Capture the cell that displays the provided text and extract its [x, y] central coordinate. 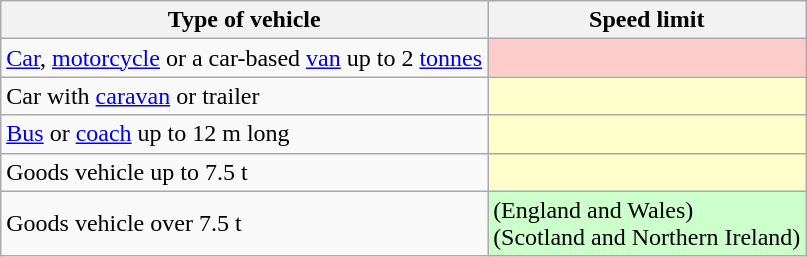
(England and Wales) (Scotland and Northern Ireland) [647, 224]
Type of vehicle [244, 20]
Goods vehicle up to 7.5 t [244, 172]
Goods vehicle over 7.5 t [244, 224]
Bus or coach up to 12 m long [244, 134]
Car with caravan or trailer [244, 96]
Car, motorcycle or a car-based van up to 2 tonnes [244, 58]
Speed limit [647, 20]
